Extract the [x, y] coordinate from the center of the cell holding the provided text.  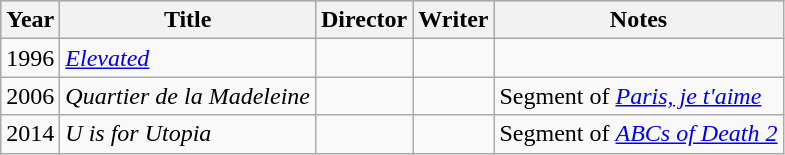
Segment of Paris, je t'aime [638, 96]
Segment of ABCs of Death 2 [638, 134]
Notes [638, 20]
Elevated [188, 58]
Title [188, 20]
Year [30, 20]
1996 [30, 58]
U is for Utopia [188, 134]
Writer [454, 20]
2014 [30, 134]
2006 [30, 96]
Quartier de la Madeleine [188, 96]
Director [364, 20]
